Locate the cell with the specified text and output its (x, y) center coordinate. 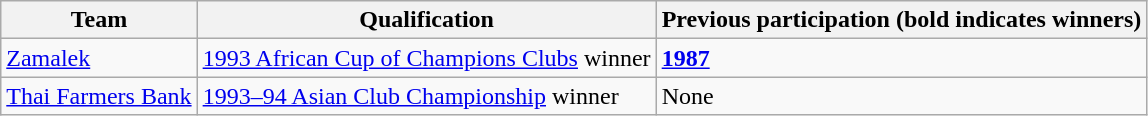
1993–94 Asian Club Championship winner (426, 96)
Thai Farmers Bank (99, 96)
Qualification (426, 20)
Zamalek (99, 58)
Previous participation (bold indicates winners) (902, 20)
1987 (902, 58)
None (902, 96)
1993 African Cup of Champions Clubs winner (426, 58)
Team (99, 20)
